Pinpoint the cell where the given text exists, returning its (X, Y) midpoint coordinate. 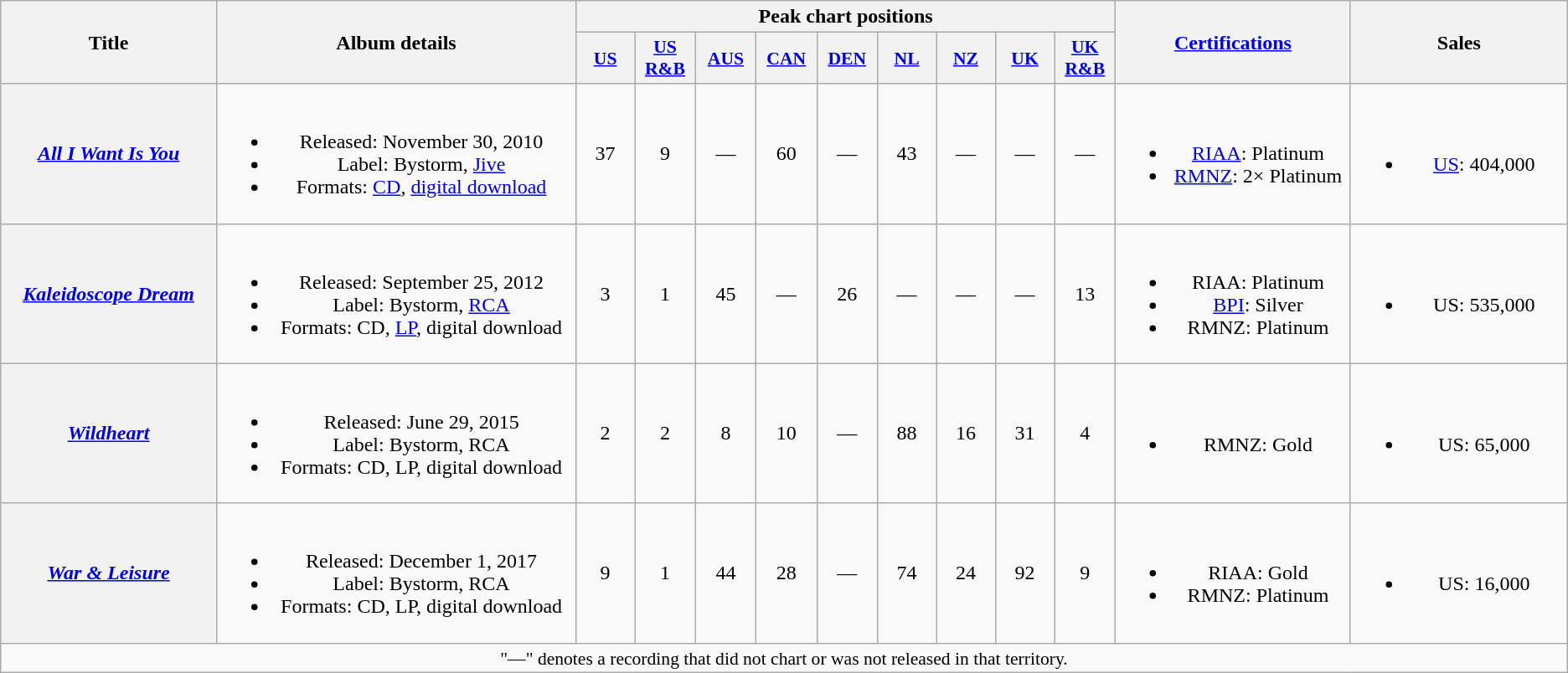
UK (1025, 59)
37 (606, 154)
NZ (966, 59)
Kaleidoscope Dream (109, 293)
43 (906, 154)
88 (906, 434)
Sales (1459, 42)
74 (906, 573)
US R&B (665, 59)
War & Leisure (109, 573)
Released: June 29, 2015Label: Bystorm, RCAFormats: CD, LP, digital download (397, 434)
Album details (397, 42)
31 (1025, 434)
44 (725, 573)
Released: September 25, 2012Label: Bystorm, RCAFormats: CD, LP, digital download (397, 293)
Certifications (1233, 42)
13 (1086, 293)
10 (786, 434)
Released: December 1, 2017Label: Bystorm, RCAFormats: CD, LP, digital download (397, 573)
US: 535,000 (1459, 293)
24 (966, 573)
Peak chart positions (846, 17)
8 (725, 434)
92 (1025, 573)
60 (786, 154)
28 (786, 573)
US: 404,000 (1459, 154)
26 (847, 293)
"—" denotes a recording that did not chart or was not released in that territory. (784, 658)
US: 16,000 (1459, 573)
Title (109, 42)
DEN (847, 59)
RIAA: PlatinumBPI: SilverRMNZ: Platinum (1233, 293)
RIAA: GoldRMNZ: Platinum (1233, 573)
US (606, 59)
UK R&B (1086, 59)
AUS (725, 59)
US: 65,000 (1459, 434)
NL (906, 59)
Released: November 30, 2010Label: Bystorm, JiveFormats: CD, digital download (397, 154)
RIAA: PlatinumRMNZ: 2× Platinum (1233, 154)
3 (606, 293)
RMNZ: Gold (1233, 434)
45 (725, 293)
16 (966, 434)
Wildheart (109, 434)
CAN (786, 59)
All I Want Is You (109, 154)
4 (1086, 434)
